Pinpoint the cell where the given text exists, returning its [X, Y] midpoint coordinate. 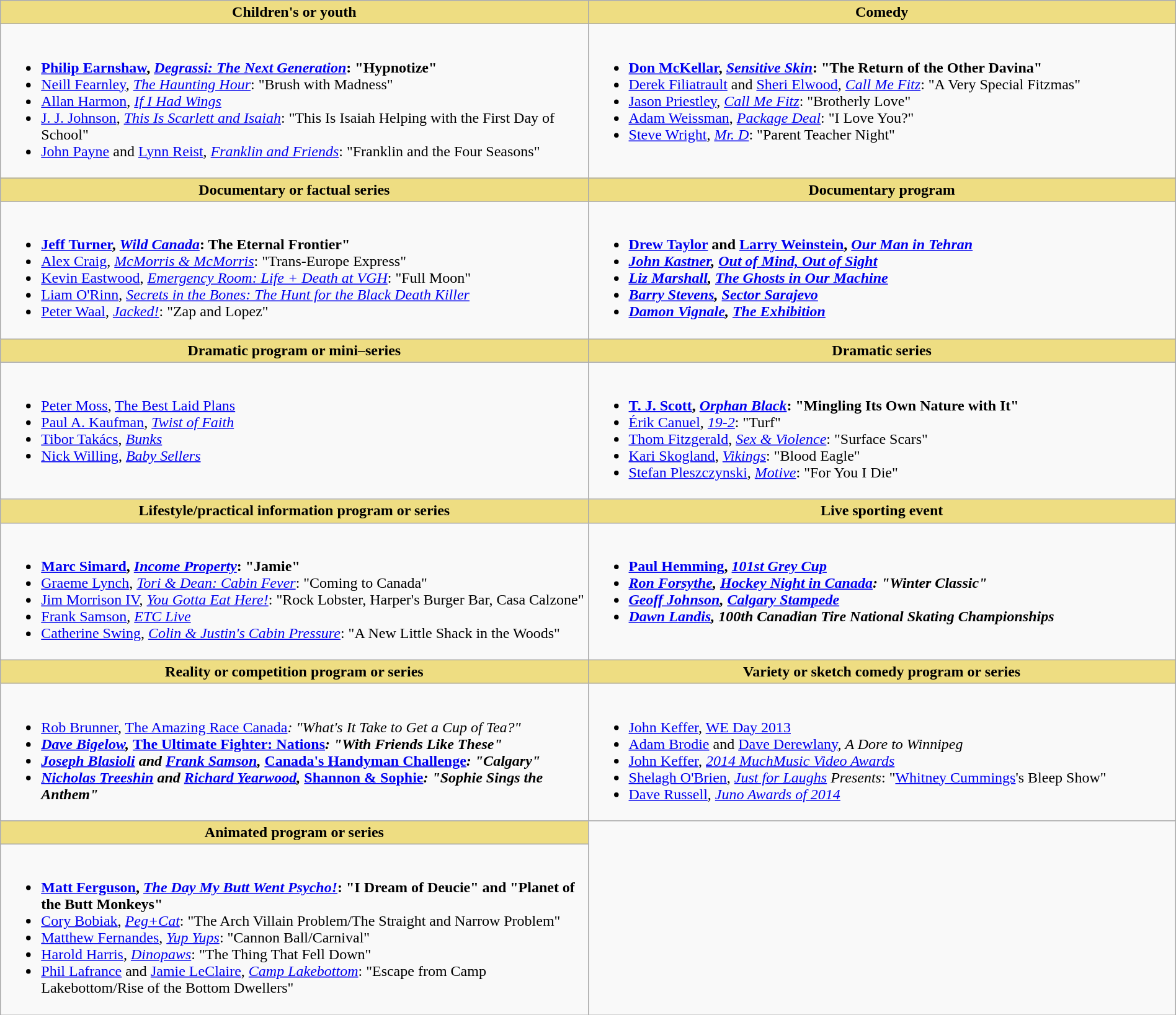
Dramatic series [882, 350]
Lifestyle/practical information program or series [294, 511]
Variety or sketch comedy program or series [882, 671]
Documentary or factual series [294, 190]
Animated program or series [294, 832]
Live sporting event [882, 511]
Comedy [882, 12]
Documentary program [882, 190]
Children's or youth [294, 12]
Peter Moss, The Best Laid PlansPaul A. Kaufman, Twist of FaithTibor Takács, BunksNick Willing, Baby Sellers [294, 430]
Reality or competition program or series [294, 671]
Dramatic program or mini–series [294, 350]
